Identify which cell holds the provided text, then report its [x, y] central coordinate. 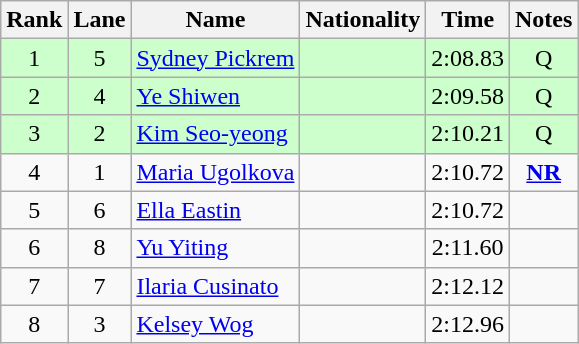
Kelsey Wog [216, 324]
2:08.83 [468, 58]
2:10.21 [468, 134]
2:12.12 [468, 286]
2:09.58 [468, 96]
Notes [543, 20]
Nationality [363, 20]
Maria Ugolkova [216, 172]
Rank [34, 20]
Sydney Pickrem [216, 58]
2:12.96 [468, 324]
Time [468, 20]
Kim Seo-yeong [216, 134]
Ilaria Cusinato [216, 286]
Lane [100, 20]
Yu Yiting [216, 248]
Name [216, 20]
2:11.60 [468, 248]
Ye Shiwen [216, 96]
NR [543, 172]
Ella Eastin [216, 210]
